Pinpoint the cell where the given text exists, returning its [X, Y] midpoint coordinate. 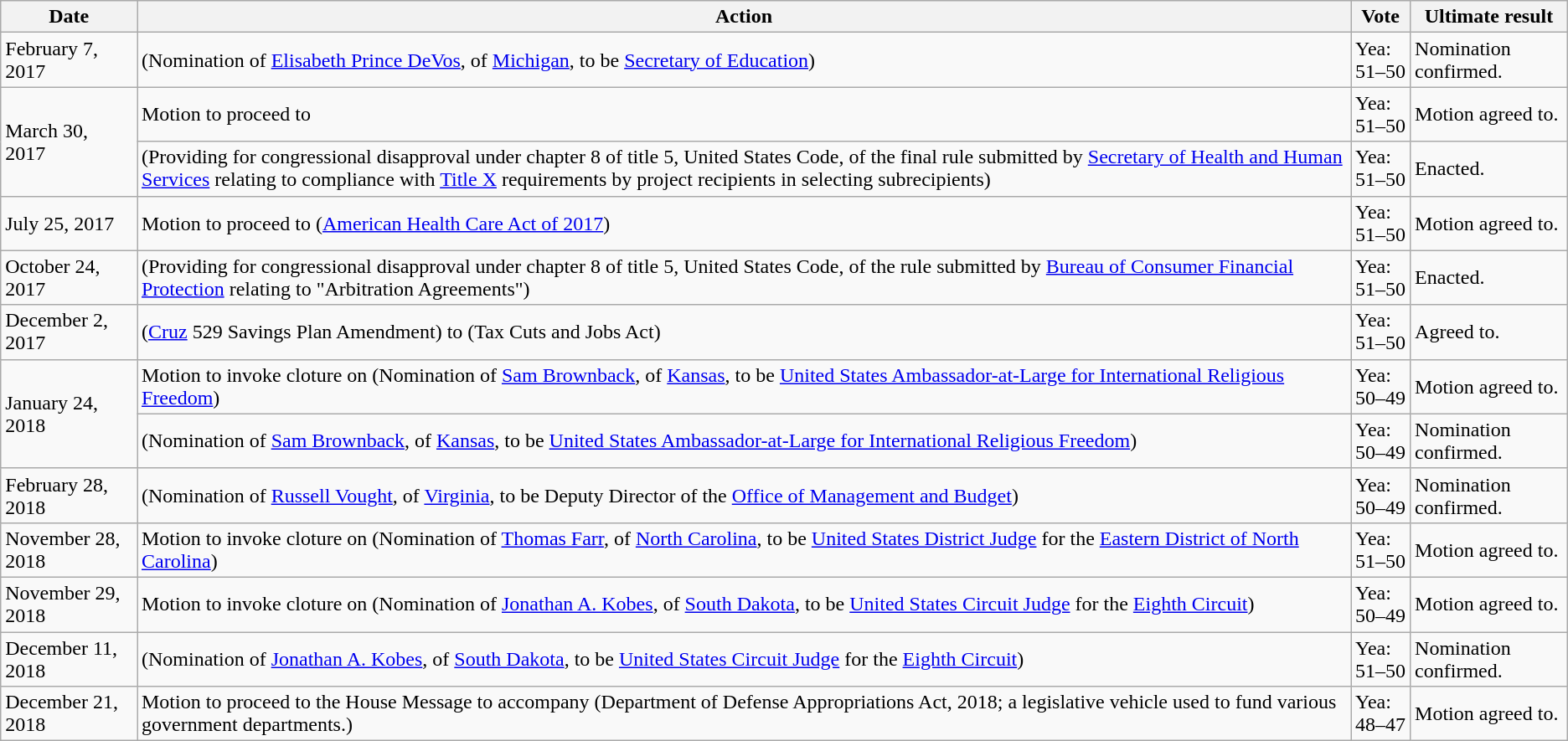
November 28, 2018 [69, 549]
Agreed to. [1489, 332]
December 11, 2018 [69, 658]
Motion to proceed to (American Health Care Act of 2017) [744, 223]
Yea:48–47 [1380, 713]
(Cruz 529 Savings Plan Amendment) to (Tax Cuts and Jobs Act) [744, 332]
(Nomination of Sam Brownback, of Kansas, to be United States Ambassador-at-Large for International Religious Freedom) [744, 440]
November 29, 2018 [69, 605]
December 2, 2017 [69, 332]
October 24, 2017 [69, 278]
Vote [1380, 17]
Motion to invoke cloture on (Nomination of Sam Brownback, of Kansas, to be United States Ambassador-at-Large for International Religious Freedom) [744, 387]
Date [69, 17]
Motion to invoke cloture on (Nomination of Jonathan A. Kobes, of South Dakota, to be United States Circuit Judge for the Eighth Circuit) [744, 605]
(Nomination of Elisabeth Prince DeVos, of Michigan, to be Secretary of Education) [744, 60]
Ultimate result [1489, 17]
December 21, 2018 [69, 713]
January 24, 2018 [69, 414]
July 25, 2017 [69, 223]
February 7, 2017 [69, 60]
Motion to proceed to [744, 114]
February 28, 2018 [69, 496]
Action [744, 17]
(Nomination of Russell Vought, of Virginia, to be Deputy Director of the Office of Management and Budget) [744, 496]
(Nomination of Jonathan A. Kobes, of South Dakota, to be United States Circuit Judge for the Eighth Circuit) [744, 658]
March 30, 2017 [69, 142]
